Extract the (X, Y) coordinate from the center of the cell holding the provided text.  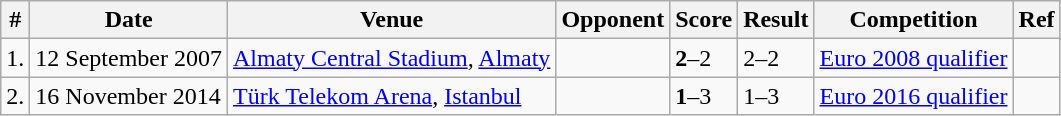
# (16, 20)
Euro 2008 qualifier (914, 58)
Competition (914, 20)
Venue (392, 20)
16 November 2014 (129, 96)
Score (704, 20)
Türk Telekom Arena, Istanbul (392, 96)
Opponent (613, 20)
2. (16, 96)
1. (16, 58)
12 September 2007 (129, 58)
Euro 2016 qualifier (914, 96)
Ref (1036, 20)
Result (776, 20)
Date (129, 20)
Almaty Central Stadium, Almaty (392, 58)
